Scan for the cell matching the given text and deliver its (x, y) coordinate at center. 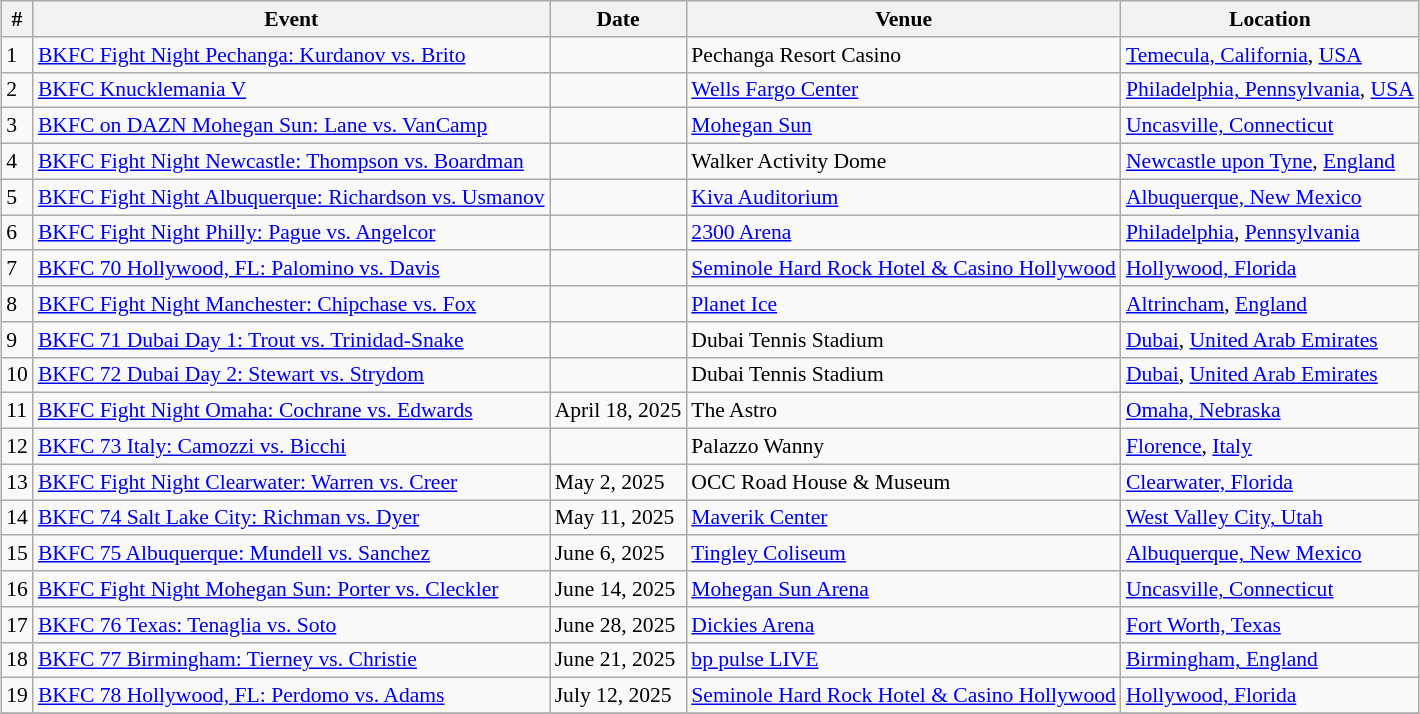
BKFC Fight Night Newcastle: Thompson vs. Boardman (292, 162)
Location (1270, 19)
Walker Activity Dome (904, 162)
Mohegan Sun (904, 126)
4 (17, 162)
Temecula, California, USA (1270, 55)
Kiva Auditorium (904, 197)
BKFC Knucklemania V (292, 90)
15 (17, 554)
17 (17, 625)
BKFC 76 Texas: Tenaglia vs. Soto (292, 625)
BKFC on DAZN Mohegan Sun: Lane vs. VanCamp (292, 126)
10 (17, 375)
BKFC 75 Albuquerque: Mundell vs. Sanchez (292, 554)
The Astro (904, 411)
12 (17, 447)
April 18, 2025 (618, 411)
BKFC Fight Night Albuquerque: Richardson vs. Usmanov (292, 197)
6 (17, 233)
16 (17, 589)
# (17, 19)
5 (17, 197)
BKFC Fight Night Mohegan Sun: Porter vs. Cleckler (292, 589)
Event (292, 19)
June 28, 2025 (618, 625)
May 11, 2025 (618, 518)
3 (17, 126)
June 6, 2025 (618, 554)
2300 Arena (904, 233)
BKFC 73 Italy: Camozzi vs. Bicchi (292, 447)
July 12, 2025 (618, 696)
Palazzo Wanny (904, 447)
BKFC Fight Night Clearwater: Warren vs. Creer (292, 482)
Florence, Italy (1270, 447)
May 2, 2025 (618, 482)
BKFC 77 Birmingham: Tierney vs. Christie (292, 660)
8 (17, 304)
9 (17, 340)
Tingley Coliseum (904, 554)
14 (17, 518)
Wells Fargo Center (904, 90)
Date (618, 19)
BKFC 70 Hollywood, FL: Palomino vs. Davis (292, 269)
bp pulse LIVE (904, 660)
BKFC 72 Dubai Day 2: Stewart vs. Strydom (292, 375)
Pechanga Resort Casino (904, 55)
Altrincham, England (1270, 304)
Mohegan Sun Arena (904, 589)
19 (17, 696)
BKFC 74 Salt Lake City: Richman vs. Dyer (292, 518)
Dickies Arena (904, 625)
11 (17, 411)
Clearwater, Florida (1270, 482)
Birmingham, England (1270, 660)
Planet Ice (904, 304)
BKFC 78 Hollywood, FL: Perdomo vs. Adams (292, 696)
18 (17, 660)
June 14, 2025 (618, 589)
13 (17, 482)
June 21, 2025 (618, 660)
Newcastle upon Tyne, England (1270, 162)
OCC Road House & Museum (904, 482)
Philadelphia, Pennsylvania (1270, 233)
BKFC Fight Night Pechanga: Kurdanov vs. Brito (292, 55)
1 (17, 55)
2 (17, 90)
Fort Worth, Texas (1270, 625)
BKFC Fight Night Omaha: Cochrane vs. Edwards (292, 411)
Omaha, Nebraska (1270, 411)
West Valley City, Utah (1270, 518)
BKFC Fight Night Manchester: Chipchase vs. Fox (292, 304)
BKFC Fight Night Philly: Pague vs. Angelcor (292, 233)
BKFC 71 Dubai Day 1: Trout vs. Trinidad-Snake (292, 340)
Maverik Center (904, 518)
Venue (904, 19)
7 (17, 269)
Philadelphia, Pennsylvania, USA (1270, 90)
